Locate the cell with the specified text and output its (x, y) center coordinate. 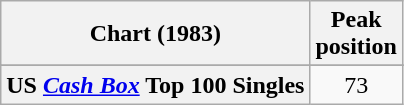
US Cash Box Top 100 Singles (156, 85)
Peakposition (356, 34)
73 (356, 85)
Chart (1983) (156, 34)
